Identify which cell holds the provided text, then report its [X, Y] central coordinate. 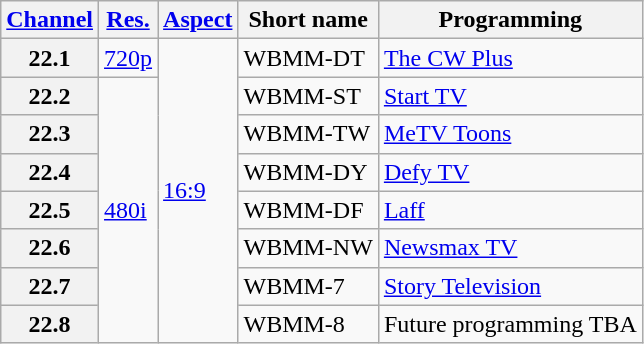
MeTV Toons [510, 134]
Story Television [510, 286]
Newsmax TV [510, 248]
WBMM-8 [308, 324]
WBMM-TW [308, 134]
22.4 [50, 172]
22.5 [50, 210]
WBMM-DY [308, 172]
22.8 [50, 324]
22.7 [50, 286]
Short name [308, 20]
Aspect [198, 20]
The CW Plus [510, 58]
WBMM-NW [308, 248]
Defy TV [510, 172]
22.2 [50, 96]
16:9 [198, 191]
22.1 [50, 58]
WBMM-ST [308, 96]
720p [128, 58]
Programming [510, 20]
WBMM-DT [308, 58]
22.3 [50, 134]
WBMM-7 [308, 286]
22.6 [50, 248]
Laff [510, 210]
Channel [50, 20]
Res. [128, 20]
Future programming TBA [510, 324]
Start TV [510, 96]
480i [128, 210]
WBMM-DF [308, 210]
